For the text-containing cell, return its midpoint in (x, y) coordinate format. 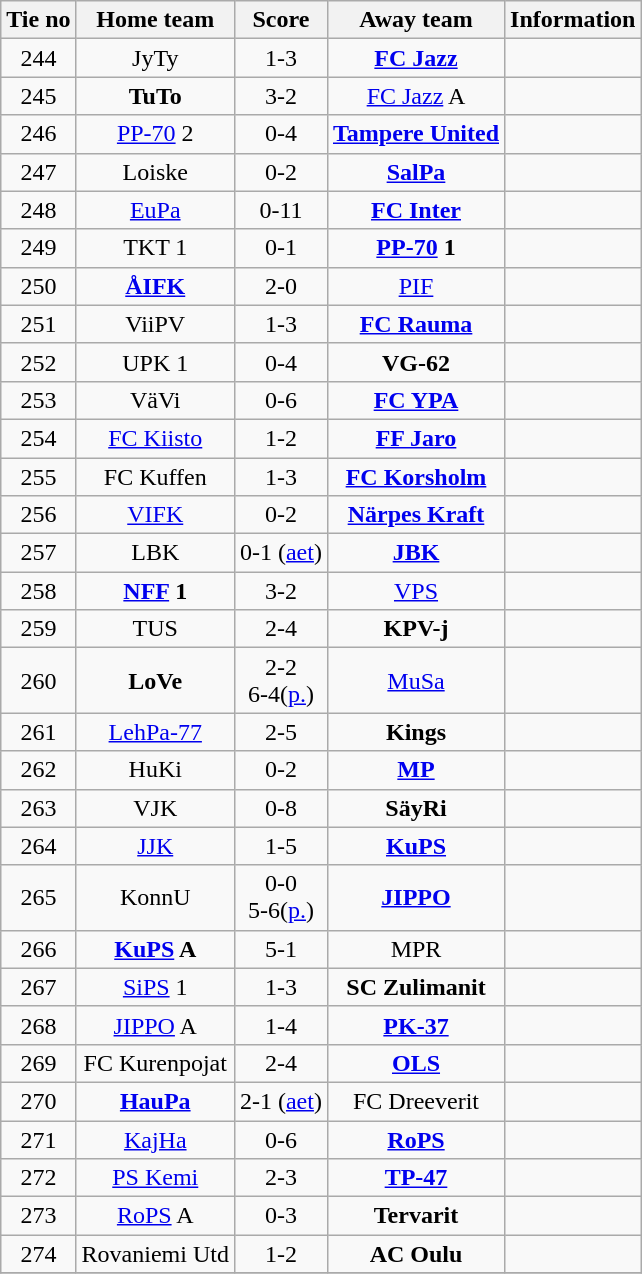
LBK (155, 553)
273 (38, 1216)
Information (573, 20)
249 (38, 248)
Rovaniemi Utd (155, 1254)
ÅIFK (155, 286)
SäyRi (416, 808)
1-5 (280, 846)
255 (38, 477)
Score (280, 20)
2-1 (aet) (280, 1101)
JBK (416, 553)
271 (38, 1139)
MuSa (416, 680)
VG-62 (416, 362)
262 (38, 770)
245 (38, 96)
UPK 1 (155, 362)
266 (38, 949)
OLS (416, 1063)
Tie no (38, 20)
SiPS 1 (155, 987)
FC Kurenpojat (155, 1063)
256 (38, 515)
KuPS (416, 846)
HauPa (155, 1101)
KajHa (155, 1139)
PS Kemi (155, 1178)
PK-37 (416, 1025)
Loiske (155, 172)
258 (38, 591)
PP-70 2 (155, 134)
2-2 6-4(p.) (280, 680)
ViiPV (155, 324)
FC Dreeverit (416, 1101)
250 (38, 286)
263 (38, 808)
0-8 (280, 808)
259 (38, 629)
268 (38, 1025)
FC Kiisto (155, 438)
261 (38, 732)
KuPS A (155, 949)
2-5 (280, 732)
VIFK (155, 515)
EuPa (155, 210)
Närpes Kraft (416, 515)
TKT 1 (155, 248)
272 (38, 1178)
257 (38, 553)
FC Jazz A (416, 96)
FC Inter (416, 210)
PIF (416, 286)
JIPPO A (155, 1025)
267 (38, 987)
HuKi (155, 770)
Kings (416, 732)
254 (38, 438)
SalPa (416, 172)
MPR (416, 949)
LehPa-77 (155, 732)
Tampere United (416, 134)
5-1 (280, 949)
0-11 (280, 210)
0-1 (280, 248)
PP-70 1 (416, 248)
269 (38, 1063)
248 (38, 210)
2-3 (280, 1178)
LoVe (155, 680)
FC Korsholm (416, 477)
JJK (155, 846)
247 (38, 172)
246 (38, 134)
FC Kuffen (155, 477)
FC Jazz (416, 58)
FF Jaro (416, 438)
2-0 (280, 286)
VJK (155, 808)
274 (38, 1254)
JIPPO (416, 898)
RoPS A (155, 1216)
RoPS (416, 1139)
FC YPA (416, 400)
VPS (416, 591)
0-0 5-6(p.) (280, 898)
0-1 (aet) (280, 553)
SC Zulimanit (416, 987)
FC Rauma (416, 324)
VäVi (155, 400)
NFF 1 (155, 591)
Tervarit (416, 1216)
260 (38, 680)
1-4 (280, 1025)
AC Oulu (416, 1254)
270 (38, 1101)
251 (38, 324)
265 (38, 898)
KonnU (155, 898)
KPV-j (416, 629)
TP-47 (416, 1178)
0-3 (280, 1216)
Away team (416, 20)
TuTo (155, 96)
253 (38, 400)
TUS (155, 629)
264 (38, 846)
252 (38, 362)
Home team (155, 20)
244 (38, 58)
JyTy (155, 58)
MP (416, 770)
